Determine the [x, y] coordinate at the center of the cell enclosing the given text.  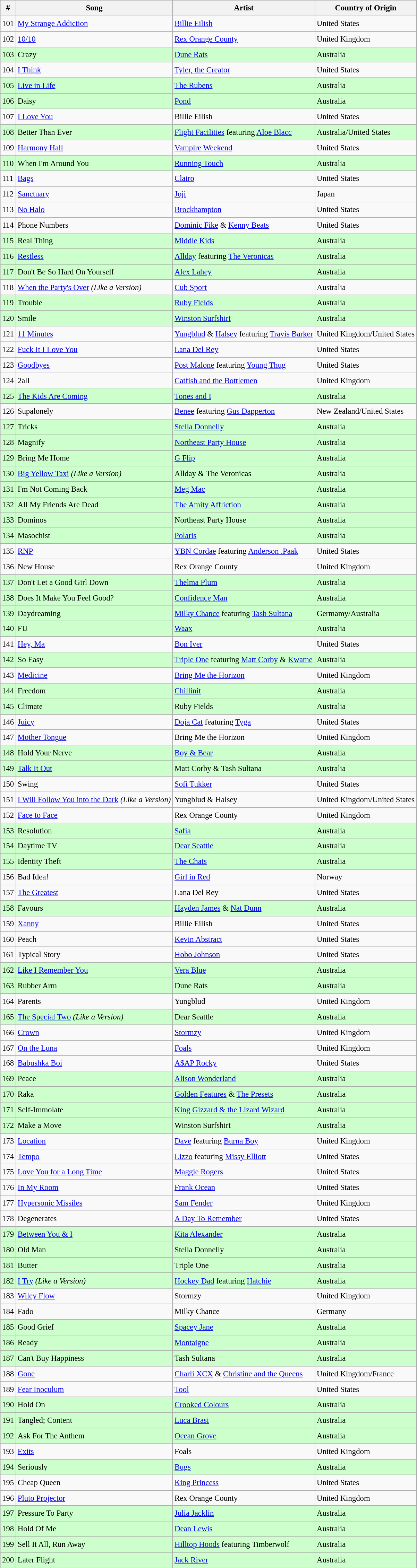
Waax [244, 629]
I Love You [94, 116]
Flight Facilities featuring Aloe Blacc [244, 132]
Hypersonic Missiles [94, 1203]
182 [8, 1281]
Post Malone featuring Young Thug [244, 365]
Hilltop Hoods featuring Timberwolf [244, 1545]
185 [8, 1327]
10/10 [94, 40]
196 [8, 1498]
171 [8, 1110]
165 [8, 1017]
Japan [366, 194]
174 [8, 1157]
Alex Lahey [244, 272]
134 [8, 536]
Xanny [94, 924]
121 [8, 334]
Does It Make You Feel Good? [94, 598]
Like I Remember You [94, 970]
Peach [94, 939]
Golden Features & The Presets [244, 1094]
Location [94, 1141]
Real Thing [94, 241]
Joji [244, 194]
Can't Buy Happiness [94, 1358]
Ask For The Anthem [94, 1436]
Matt Corby & Tash Sultana [244, 769]
108 [8, 132]
139 [8, 613]
Yungblud & Halsey featuring Travis Barker [244, 334]
Medicine [94, 676]
United Kingdom/France [366, 1374]
127 [8, 427]
Yungblud [244, 1001]
Peace [94, 1079]
Dominos [94, 520]
105 [8, 86]
189 [8, 1390]
179 [8, 1234]
I Think [94, 70]
Hockey Dad featuring Hatchie [244, 1281]
Identity Theft [94, 861]
Polaris [244, 536]
104 [8, 70]
Triple One featuring Matt Corby & Kwame [244, 660]
Vampire Weekend [244, 148]
120 [8, 319]
136 [8, 567]
Ready [94, 1343]
Pluto Projector [94, 1498]
172 [8, 1125]
Artist [244, 8]
Dave featuring Burna Boy [244, 1141]
Frank Ocean [244, 1188]
162 [8, 970]
Safia [244, 831]
197 [8, 1514]
188 [8, 1374]
166 [8, 1033]
140 [8, 629]
11 Minutes [94, 334]
142 [8, 660]
New House [94, 567]
141 [8, 645]
184 [8, 1312]
Parents [94, 1001]
# [8, 8]
161 [8, 955]
Later Flight [94, 1560]
151 [8, 800]
Exits [94, 1451]
147 [8, 737]
Make a Move [94, 1125]
Cub Sport [244, 288]
On the Luna [94, 1048]
Benee featuring Gus Dapperton [244, 412]
195 [8, 1482]
Bring Me Home [94, 458]
I Will Follow You into the Dark (Like a Version) [94, 800]
So Easy [94, 660]
Allday & The Veronicas [244, 474]
Self-Immolate [94, 1110]
Montaigne [244, 1343]
FU [94, 629]
Middle Kids [244, 241]
132 [8, 505]
154 [8, 846]
177 [8, 1203]
173 [8, 1141]
Smile [94, 319]
129 [8, 458]
Mother Tongue [94, 737]
Crooked Colours [244, 1405]
Cheap Queen [94, 1482]
Typical Story [94, 955]
Daytime TV [94, 846]
Spacey Jane [244, 1327]
Climate [94, 706]
133 [8, 520]
Tyler, the Creator [244, 70]
A$AP Rocky [244, 1064]
Rubber Arm [94, 986]
YBN Cordae featuring Anderson .Paak [244, 552]
King Gizzard & the Lizard Wizard [244, 1110]
Magnify [94, 443]
Babushka Boi [94, 1064]
Tash Sultana [244, 1358]
169 [8, 1079]
149 [8, 769]
New Zealand/United States [366, 412]
Confidence Man [244, 598]
190 [8, 1405]
The Rubens [244, 86]
Catfish and the Bottlemen [244, 380]
Big Yellow Taxi (Like a Version) [94, 474]
102 [8, 40]
Trouble [94, 303]
Love You for a Long Time [94, 1172]
Bugs [244, 1467]
199 [8, 1545]
Butter [94, 1265]
125 [8, 396]
118 [8, 288]
Maggie Rogers [244, 1172]
Degenerates [94, 1218]
153 [8, 831]
Ocean Grove [244, 1436]
Meg Mac [244, 489]
Favours [94, 909]
Sell It All, Run Away [94, 1545]
163 [8, 986]
Wiley Flow [94, 1296]
No Halo [94, 210]
167 [8, 1048]
183 [8, 1296]
Julia Jacklin [244, 1514]
Face to Face [94, 815]
Freedom [94, 691]
Chillinit [244, 691]
113 [8, 210]
122 [8, 349]
The Special Two (Like a Version) [94, 1017]
Don't Let a Good Girl Down [94, 582]
G Flip [244, 458]
159 [8, 924]
Sanctuary [94, 194]
Doja Cat featuring Tyga [244, 722]
110 [8, 164]
Kevin Abstract [244, 939]
170 [8, 1094]
My Strange Addiction [94, 24]
Milky Chance featuring Tash Sultana [244, 613]
Pressure To Party [94, 1514]
Luca Brasi [244, 1421]
115 [8, 241]
Swing [94, 784]
Tool [244, 1390]
Brockhampton [244, 210]
Goodbyes [94, 365]
152 [8, 815]
Supalonely [94, 412]
Dean Lewis [244, 1529]
Charli XCX & Christine and the Queens [244, 1374]
Seriously [94, 1467]
150 [8, 784]
157 [8, 893]
178 [8, 1218]
114 [8, 225]
The Chats [244, 861]
164 [8, 1001]
144 [8, 691]
When I'm Around You [94, 164]
Bad Idea! [94, 877]
The Amity Affliction [244, 505]
103 [8, 55]
Harmony Hall [94, 148]
119 [8, 303]
Pond [244, 101]
145 [8, 706]
Hobo Johnson [244, 955]
Australia/United States [366, 132]
Masochist [94, 536]
Dominic Fike & Kenny Beats [244, 225]
Live in Life [94, 86]
106 [8, 101]
Vera Blue [244, 970]
Talk It Out [94, 769]
Tones and I [244, 396]
155 [8, 861]
180 [8, 1250]
117 [8, 272]
138 [8, 598]
192 [8, 1436]
Running Touch [244, 164]
The Greatest [94, 893]
Daisy [94, 101]
Hold On [94, 1405]
148 [8, 753]
Hold Of Me [94, 1529]
128 [8, 443]
111 [8, 179]
175 [8, 1172]
Hayden James & Nat Dunn [244, 909]
Song [94, 8]
109 [8, 148]
Jack River [244, 1560]
Tangled; Content [94, 1421]
198 [8, 1529]
Thelma Plum [244, 582]
All My Friends Are Dead [94, 505]
160 [8, 939]
176 [8, 1188]
135 [8, 552]
158 [8, 909]
186 [8, 1343]
Yungblud & Halsey [244, 800]
Norway [366, 877]
156 [8, 877]
When the Party's Over (Like a Version) [94, 288]
193 [8, 1451]
112 [8, 194]
Good Grief [94, 1327]
194 [8, 1467]
200 [8, 1560]
Country of Origin [366, 8]
107 [8, 116]
168 [8, 1064]
Kita Alexander [244, 1234]
I'm Not Coming Back [94, 489]
A Day To Remember [244, 1218]
Raka [94, 1094]
187 [8, 1358]
The Kids Are Coming [94, 396]
Boy & Bear [244, 753]
Tricks [94, 427]
Fuck It I Love You [94, 349]
126 [8, 412]
Fear Inoculum [94, 1390]
Triple One [244, 1265]
I Try (Like a Version) [94, 1281]
Gone [94, 1374]
Crazy [94, 55]
191 [8, 1421]
Better Than Ever [94, 132]
Hey, Ma [94, 645]
Crown [94, 1033]
Fado [94, 1312]
101 [8, 24]
181 [8, 1265]
Bags [94, 179]
RNP [94, 552]
146 [8, 722]
Allday featuring The Veronicas [244, 256]
Phone Numbers [94, 225]
Hold Your Nerve [94, 753]
Resolution [94, 831]
Sofi Tukker [244, 784]
Alison Wonderland [244, 1079]
130 [8, 474]
Tempo [94, 1157]
Clairo [244, 179]
Daydreaming [94, 613]
Restless [94, 256]
In My Room [94, 1188]
2all [94, 380]
131 [8, 489]
143 [8, 676]
Lizzo featuring Missy Elliott [244, 1157]
King Princess [244, 1482]
137 [8, 582]
Germamy/Australia [366, 613]
Don't Be So Hard On Yourself [94, 272]
124 [8, 380]
Bon Iver [244, 645]
Germany [366, 1312]
Old Man [94, 1250]
Juicy [94, 722]
116 [8, 256]
Milky Chance [244, 1312]
123 [8, 365]
Girl in Red [244, 877]
Sam Fender [244, 1203]
Between You & I [94, 1234]
